Detect which cell encompasses the target text, then output its [x, y] center coordinate. 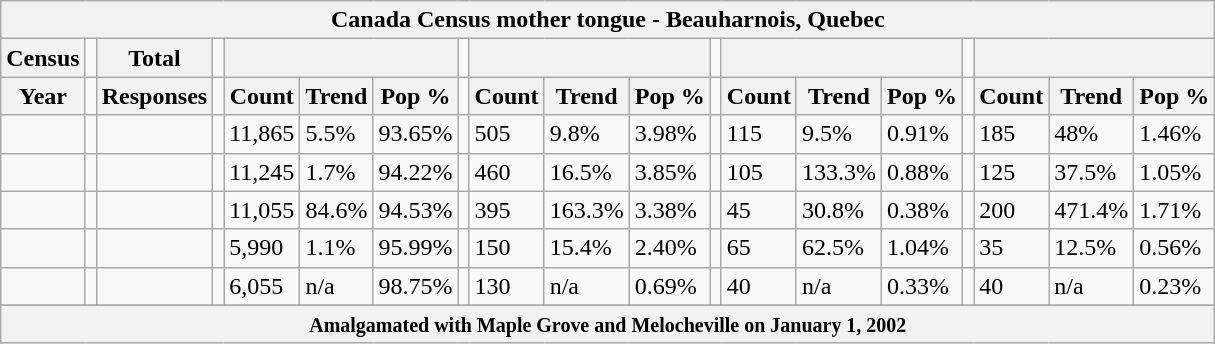
200 [1012, 210]
1.05% [1174, 172]
11,865 [262, 134]
62.5% [838, 248]
0.69% [670, 286]
1.7% [336, 172]
133.3% [838, 172]
0.33% [922, 286]
1.71% [1174, 210]
150 [506, 248]
Canada Census mother tongue - Beauharnois, Quebec [608, 20]
94.22% [416, 172]
5.5% [336, 134]
0.38% [922, 210]
3.98% [670, 134]
Census [43, 58]
115 [758, 134]
Amalgamated with Maple Grove and Melocheville on January 1, 2002 [608, 324]
0.23% [1174, 286]
505 [506, 134]
94.53% [416, 210]
65 [758, 248]
1.1% [336, 248]
Year [43, 96]
Total [154, 58]
9.5% [838, 134]
0.56% [1174, 248]
185 [1012, 134]
16.5% [586, 172]
1.46% [1174, 134]
3.85% [670, 172]
48% [1092, 134]
93.65% [416, 134]
3.38% [670, 210]
12.5% [1092, 248]
11,245 [262, 172]
30.8% [838, 210]
2.40% [670, 248]
6,055 [262, 286]
15.4% [586, 248]
11,055 [262, 210]
45 [758, 210]
105 [758, 172]
163.3% [586, 210]
125 [1012, 172]
95.99% [416, 248]
9.8% [586, 134]
Responses [154, 96]
130 [506, 286]
460 [506, 172]
98.75% [416, 286]
0.91% [922, 134]
84.6% [336, 210]
395 [506, 210]
471.4% [1092, 210]
0.88% [922, 172]
37.5% [1092, 172]
5,990 [262, 248]
1.04% [922, 248]
35 [1012, 248]
